Pinpoint the cell where the given text exists, returning its (X, Y) midpoint coordinate. 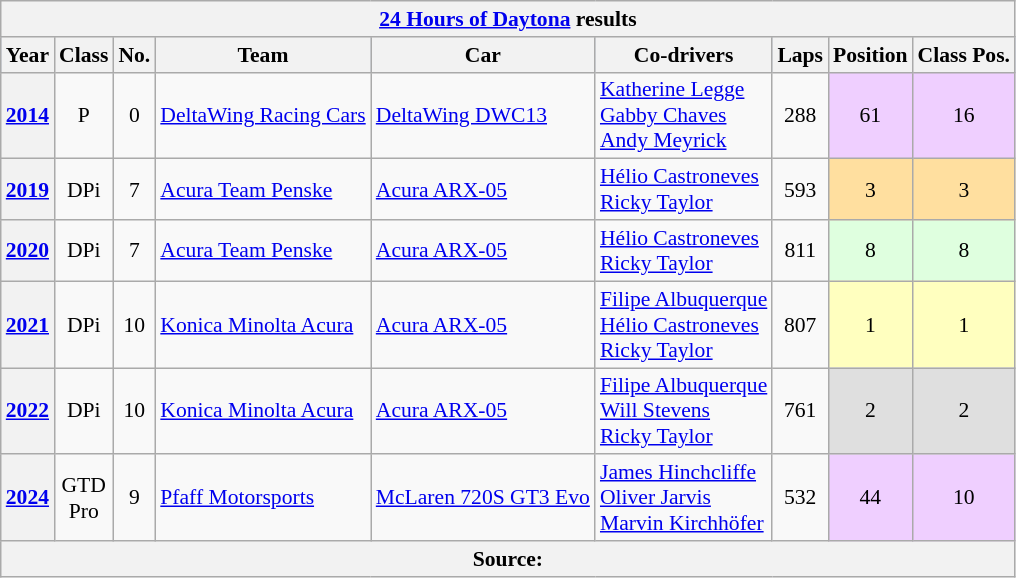
Team (262, 55)
288 (800, 116)
2019 (28, 190)
24 Hours of Daytona results (508, 19)
2024 (28, 498)
Source: (508, 559)
807 (800, 324)
Year (28, 55)
Co-drivers (684, 55)
No. (134, 55)
2020 (28, 250)
2021 (28, 324)
9 (134, 498)
GTDPro (84, 498)
811 (800, 250)
2014 (28, 116)
DeltaWing Racing Cars (262, 116)
Class Pos. (964, 55)
44 (870, 498)
Filipe Albuquerque Hélio Castroneves Ricky Taylor (684, 324)
593 (800, 190)
532 (800, 498)
Position (870, 55)
Class (84, 55)
Filipe Albuquerque Will Stevens Ricky Taylor (684, 412)
McLaren 720S GT3 Evo (483, 498)
61 (870, 116)
DeltaWing DWC13 (483, 116)
0 (134, 116)
761 (800, 412)
2022 (28, 412)
James Hinchcliffe Oliver Jarvis Marvin Kirchhöfer (684, 498)
Pfaff Motorsports (262, 498)
Laps (800, 55)
Car (483, 55)
P (84, 116)
16 (964, 116)
Katherine Legge Gabby Chaves Andy Meyrick (684, 116)
